Capture the cell that displays the provided text and extract its [X, Y] central coordinate. 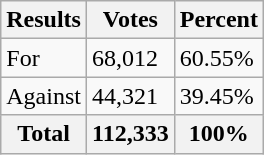
112,333 [130, 134]
Against [44, 96]
60.55% [218, 58]
68,012 [130, 58]
100% [218, 134]
Percent [218, 20]
39.45% [218, 96]
Results [44, 20]
Total [44, 134]
Votes [130, 20]
For [44, 58]
44,321 [130, 96]
